Capture the cell that displays the provided text and extract its (x, y) central coordinate. 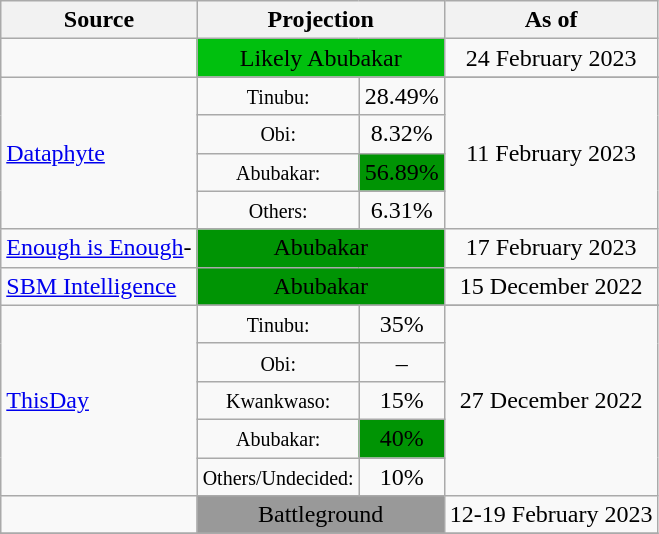
Enough is Enough- (99, 248)
Battleground (320, 515)
27 December 2022 (551, 400)
ThisDay (99, 400)
15% (402, 400)
11 February 2023 (551, 153)
Kwankwaso: (278, 400)
SBM Intelligence (99, 286)
Others: (278, 210)
28.49% (402, 96)
56.89% (402, 172)
Dataphyte (99, 153)
Others/Undecided: (278, 477)
40% (402, 438)
As of (551, 20)
15 December 2022 (551, 286)
10% (402, 477)
35% (402, 324)
6.31% (402, 210)
24 February 2023 (551, 58)
Source (99, 20)
– (402, 362)
8.32% (402, 134)
17 February 2023 (551, 248)
Likely Abubakar (320, 58)
Projection (320, 20)
12-19 February 2023 (551, 515)
